Extract the [x, y] coordinate from the center of the cell holding the provided text.  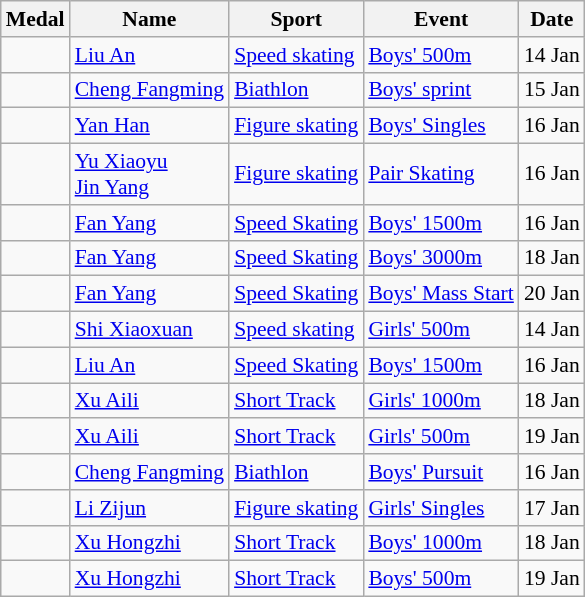
Boys' sprint [441, 90]
Date [552, 19]
17 Jan [552, 508]
Yu XiaoyuJin Yang [150, 174]
Boys' Singles [441, 126]
Boys' 1000m [441, 543]
Sport [296, 19]
Boys' Pursuit [441, 472]
Girls' Singles [441, 508]
20 Jan [552, 294]
Li Zijun [150, 508]
Pair Skating [441, 174]
Medal [36, 19]
Event [441, 19]
Shi Xiaoxuan [150, 330]
Boys' 3000m [441, 258]
Name [150, 19]
Yan Han [150, 126]
Girls' 1000m [441, 401]
Boys' Mass Start [441, 294]
15 Jan [552, 90]
